Scan for the cell matching the given text and deliver its (X, Y) coordinate at center. 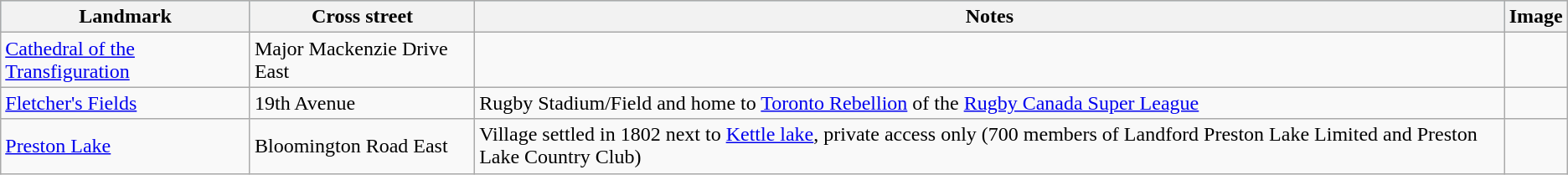
19th Avenue (362, 103)
Preston Lake (126, 146)
Major Mackenzie Drive East (362, 60)
Fletcher's Fields (126, 103)
Landmark (126, 17)
Notes (990, 17)
Cathedral of the Transfiguration (126, 60)
Bloomington Road East (362, 146)
Cross street (362, 17)
Village settled in 1802 next to Kettle lake, private access only (700 members of Landford Preston Lake Limited and Preston Lake Country Club) (990, 146)
Rugby Stadium/Field and home to Toronto Rebellion of the Rugby Canada Super League (990, 103)
Image (1536, 17)
